For the text-containing cell, return its midpoint in (X, Y) coordinate format. 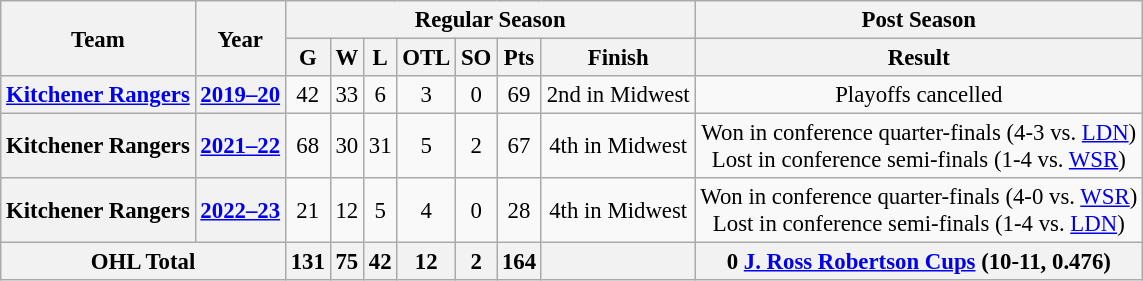
131 (308, 262)
Team (98, 38)
0 J. Ross Robertson Cups (10-11, 0.476) (919, 262)
68 (308, 146)
31 (380, 146)
W (346, 58)
2022–23 (240, 210)
OTL (426, 58)
Pts (520, 58)
Won in conference quarter-finals (4-3 vs. LDN) Lost in conference semi-finals (1-4 vs. WSR) (919, 146)
75 (346, 262)
28 (520, 210)
4 (426, 210)
30 (346, 146)
6 (380, 95)
2nd in Midwest (618, 95)
33 (346, 95)
Playoffs cancelled (919, 95)
164 (520, 262)
G (308, 58)
Post Season (919, 20)
2019–20 (240, 95)
Year (240, 38)
Finish (618, 58)
2021–22 (240, 146)
Regular Season (490, 20)
OHL Total (144, 262)
67 (520, 146)
Won in conference quarter-finals (4-0 vs. WSR) Lost in conference semi-finals (1-4 vs. LDN) (919, 210)
3 (426, 95)
Result (919, 58)
21 (308, 210)
69 (520, 95)
L (380, 58)
SO (476, 58)
